Extract the (X, Y) coordinate from the center of the cell holding the provided text.  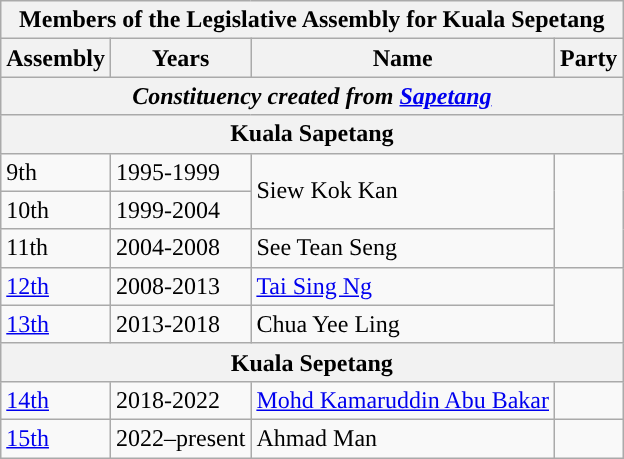
Ahmad Man (403, 438)
Mohd Kamaruddin Abu Bakar (403, 400)
11th (56, 248)
13th (56, 324)
2022–present (180, 438)
Tai Sing Ng (403, 286)
Kuala Sepetang (312, 362)
12th (56, 286)
1995-1999 (180, 172)
2013-2018 (180, 324)
2018-2022 (180, 400)
Years (180, 58)
Name (403, 58)
Chua Yee Ling (403, 324)
2004-2008 (180, 248)
10th (56, 210)
Kuala Sapetang (312, 134)
Constituency created from Sapetang (312, 96)
Siew Kok Kan (403, 191)
14th (56, 400)
9th (56, 172)
15th (56, 438)
See Tean Seng (403, 248)
2008-2013 (180, 286)
Party (589, 58)
Assembly (56, 58)
1999-2004 (180, 210)
Members of the Legislative Assembly for Kuala Sepetang (312, 20)
